Return (X, Y) of the center of cell containing provided text 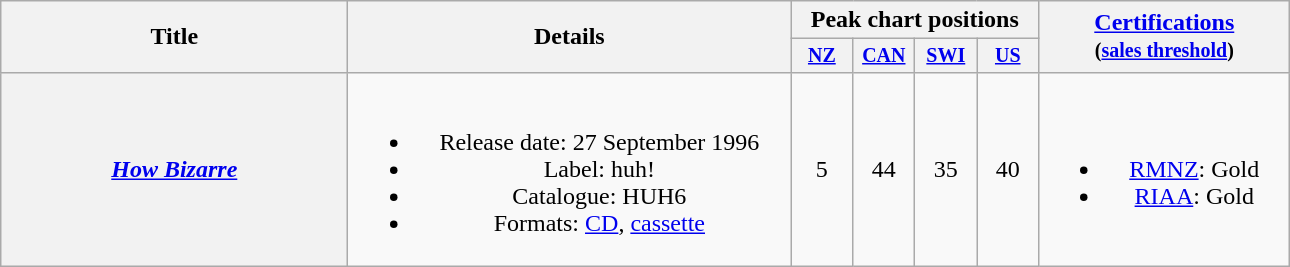
RMNZ: GoldRIAA: Gold (1164, 169)
40 (1008, 169)
5 (822, 169)
Title (174, 37)
Peak chart positions (915, 20)
Release date: 27 September 1996Label: huh!Catalogue: HUH6Formats: CD, cassette (570, 169)
SWI (946, 56)
44 (884, 169)
Details (570, 37)
Certifications(sales threshold) (1164, 37)
How Bizarre (174, 169)
NZ (822, 56)
US (1008, 56)
35 (946, 169)
CAN (884, 56)
